Detect which cell encompasses the target text, then output its (X, Y) center coordinate. 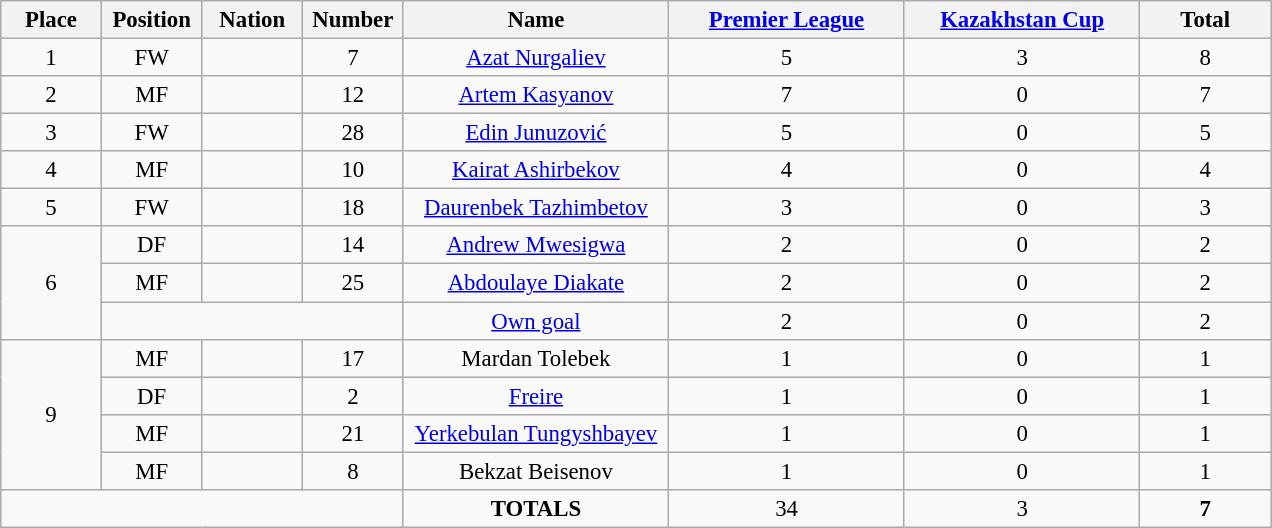
Place (52, 20)
Position (152, 20)
28 (354, 133)
Mardan Tolebek (536, 358)
Azat Nurgaliev (536, 58)
TOTALS (536, 509)
21 (354, 433)
Freire (536, 396)
Total (1206, 20)
Own goal (536, 321)
Premier League (787, 20)
25 (354, 283)
Andrew Mwesigwa (536, 245)
34 (787, 509)
Kairat Ashirbekov (536, 170)
Edin Junuzović (536, 133)
12 (354, 95)
Bekzat Beisenov (536, 471)
Nation (252, 20)
6 (52, 282)
18 (354, 208)
9 (52, 414)
Yerkebulan Tungyshbayev (536, 433)
10 (354, 170)
17 (354, 358)
14 (354, 245)
Number (354, 20)
Artem Kasyanov (536, 95)
Name (536, 20)
Abdoulaye Diakate (536, 283)
Kazakhstan Cup (1022, 20)
Daurenbek Tazhimbetov (536, 208)
